Provide the [X, Y] coordinate of the cell's center where the given text is located.  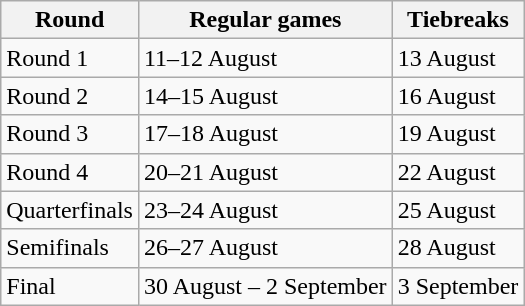
19 August [458, 134]
Round 1 [70, 58]
Final [70, 286]
Round [70, 20]
Round 4 [70, 172]
30 August – 2 September [265, 286]
17–18 August [265, 134]
25 August [458, 210]
Regular games [265, 20]
16 August [458, 96]
Semifinals [70, 248]
Tiebreaks [458, 20]
28 August [458, 248]
3 September [458, 286]
20–21 August [265, 172]
26–27 August [265, 248]
22 August [458, 172]
14–15 August [265, 96]
13 August [458, 58]
Round 3 [70, 134]
Round 2 [70, 96]
23–24 August [265, 210]
11–12 August [265, 58]
Quarterfinals [70, 210]
